Return [x, y] of the center of cell containing provided text 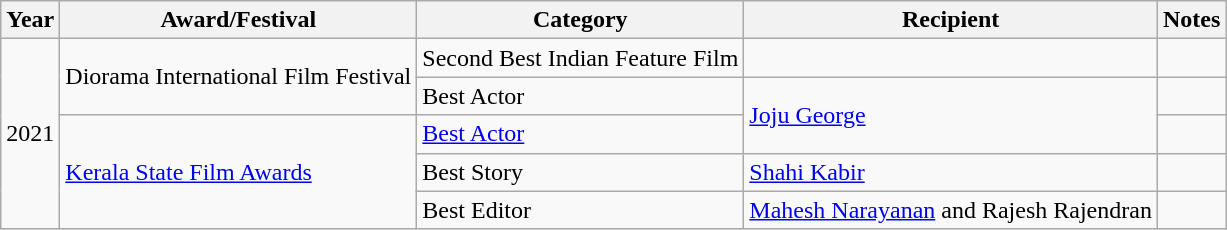
Kerala State Film Awards [238, 172]
Shahi Kabir [951, 172]
Award/Festival [238, 20]
Best Editor [580, 210]
Recipient [951, 20]
Mahesh Narayanan and Rajesh Rajendran [951, 210]
Joju George [951, 115]
Second Best Indian Feature Film [580, 58]
Category [580, 20]
2021 [30, 134]
Best Story [580, 172]
Year [30, 20]
Notes [1191, 20]
Diorama International Film Festival [238, 77]
